Output the (x, y) coordinate of the center of the cell containing the given text.  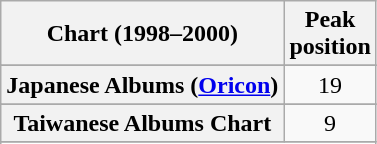
Peakposition (330, 34)
19 (330, 85)
Japanese Albums (Oricon) (142, 85)
Taiwanese Albums Chart (142, 123)
Chart (1998–2000) (142, 34)
9 (330, 123)
